Provide the (x, y) coordinate of the cell's center where the given text is located.  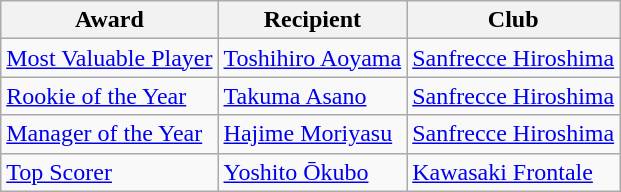
Manager of the Year (110, 134)
Recipient (312, 20)
Top Scorer (110, 172)
Club (514, 20)
Award (110, 20)
Toshihiro Aoyama (312, 58)
Takuma Asano (312, 96)
Most Valuable Player (110, 58)
Hajime Moriyasu (312, 134)
Yoshito Ōkubo (312, 172)
Kawasaki Frontale (514, 172)
Rookie of the Year (110, 96)
